From the cell containing the given text, extract its center point as (x, y) coordinate. 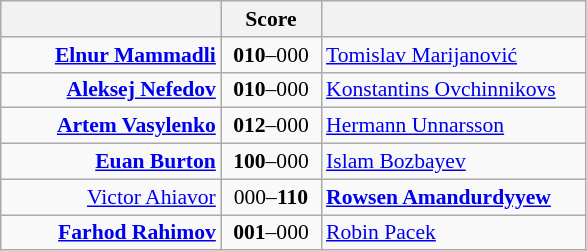
000–110 (271, 197)
Farhod Rahimov (111, 233)
Konstantins Ovchinnikovs (454, 90)
Hermann Unnarsson (454, 126)
Score (271, 19)
Elnur Mammadli (111, 55)
Rowsen Amandurdyyew (454, 197)
Artem Vasylenko (111, 126)
012–000 (271, 126)
Islam Bozbayev (454, 162)
Tomislav Marijanović (454, 55)
Robin Pacek (454, 233)
100–000 (271, 162)
001–000 (271, 233)
Victor Ahiavor (111, 197)
Aleksej Nefedov (111, 90)
Euan Burton (111, 162)
